Scan for the cell matching the given text and deliver its (X, Y) coordinate at center. 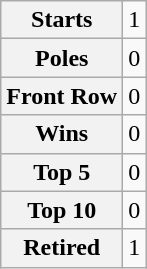
Retired (62, 248)
Poles (62, 58)
Starts (62, 20)
Top 10 (62, 210)
Top 5 (62, 172)
Front Row (62, 96)
Wins (62, 134)
